Return [x, y] of the center of cell containing provided text 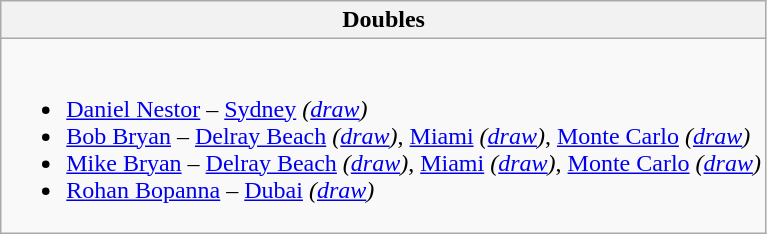
Doubles [384, 20]
